For the text-containing cell, return its midpoint in (x, y) coordinate format. 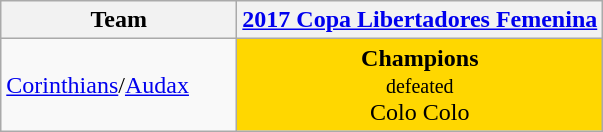
2017 Copa Libertadores Femenina (420, 20)
Championsdefeated Colo Colo (420, 85)
Team (119, 20)
Corinthians/Audax (119, 85)
